Search for the cell housing the specified text and yield its [x, y] center coordinate. 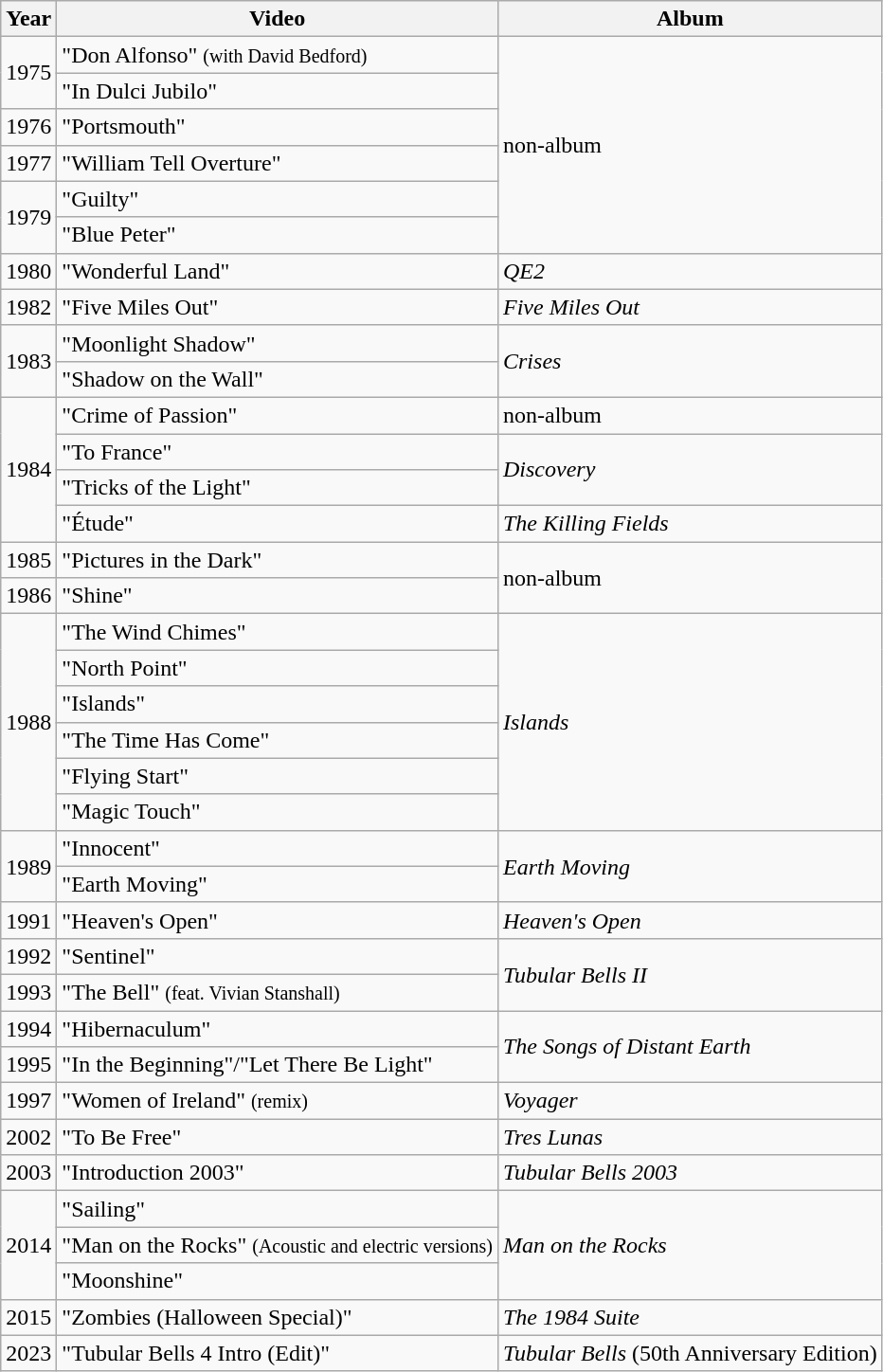
2023 [28, 1353]
"Sentinel" [278, 956]
"Heaven's Open" [278, 920]
2015 [28, 1317]
"Moonlight Shadow" [278, 343]
Man on the Rocks [690, 1245]
"Don Alfonso" (with David Bedford) [278, 55]
"In Dulci Jubilo" [278, 91]
"Moonshine" [278, 1281]
"Introduction 2003" [278, 1173]
"Hibernaculum" [278, 1028]
1995 [28, 1065]
1986 [28, 596]
"Women of Ireland" (remix) [278, 1101]
"Blue Peter" [278, 235]
The 1984 Suite [690, 1317]
"Shine" [278, 596]
1985 [28, 560]
2014 [28, 1245]
Video [278, 19]
"Tricks of the Light" [278, 488]
"North Point" [278, 668]
1979 [28, 217]
"Shadow on the Wall" [278, 379]
1984 [28, 469]
Tubular Bells 2003 [690, 1173]
Tres Lunas [690, 1137]
1982 [28, 307]
"Portsmouth" [278, 127]
1976 [28, 127]
"To Be Free" [278, 1137]
"William Tell Overture" [278, 163]
1980 [28, 271]
"Five Miles Out" [278, 307]
1994 [28, 1028]
The Killing Fields [690, 524]
"Magic Touch" [278, 812]
"To France" [278, 452]
"The Bell" (feat. Vivian Stanshall) [278, 992]
"The Time Has Come" [278, 740]
Tubular Bells II [690, 974]
2002 [28, 1137]
1997 [28, 1101]
1991 [28, 920]
1975 [28, 73]
1988 [28, 722]
"The Wind Chimes" [278, 632]
"Étude" [278, 524]
"Man on the Rocks" (Acoustic and electric versions) [278, 1245]
"Flying Start" [278, 776]
Crises [690, 361]
"Tubular Bells 4 Intro (Edit)" [278, 1353]
"Wonderful Land" [278, 271]
"Earth Moving" [278, 884]
"Guilty" [278, 199]
The Songs of Distant Earth [690, 1046]
QE2 [690, 271]
Heaven's Open [690, 920]
"Islands" [278, 704]
Islands [690, 722]
Year [28, 19]
"Crime of Passion" [278, 415]
1993 [28, 992]
Voyager [690, 1101]
1977 [28, 163]
1983 [28, 361]
Tubular Bells (50th Anniversary Edition) [690, 1353]
1992 [28, 956]
"In the Beginning"/"Let There Be Light" [278, 1065]
1989 [28, 866]
Earth Moving [690, 866]
"Innocent" [278, 848]
2003 [28, 1173]
Discovery [690, 470]
"Pictures in the Dark" [278, 560]
"Zombies (Halloween Special)" [278, 1317]
Five Miles Out [690, 307]
"Sailing" [278, 1209]
Album [690, 19]
